Pinpoint the cell where the given text exists, returning its (x, y) midpoint coordinate. 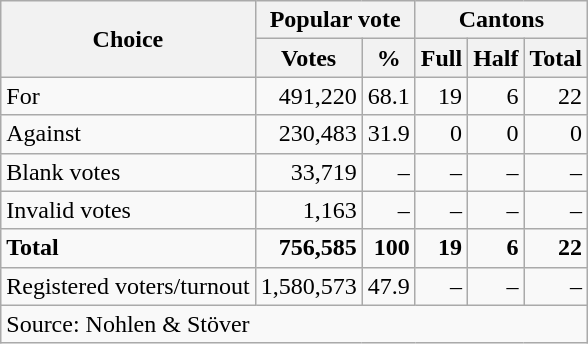
1,580,573 (308, 286)
Full (441, 58)
Cantons (501, 20)
Half (496, 58)
491,220 (308, 96)
1,163 (308, 210)
For (128, 96)
Invalid votes (128, 210)
Against (128, 134)
31.9 (388, 134)
% (388, 58)
Votes (308, 58)
33,719 (308, 172)
100 (388, 248)
Popular vote (335, 20)
47.9 (388, 286)
Registered voters/turnout (128, 286)
Blank votes (128, 172)
68.1 (388, 96)
756,585 (308, 248)
230,483 (308, 134)
Choice (128, 39)
Source: Nohlen & Stöver (294, 324)
